Pinpoint the cell where the given text exists, returning its (x, y) midpoint coordinate. 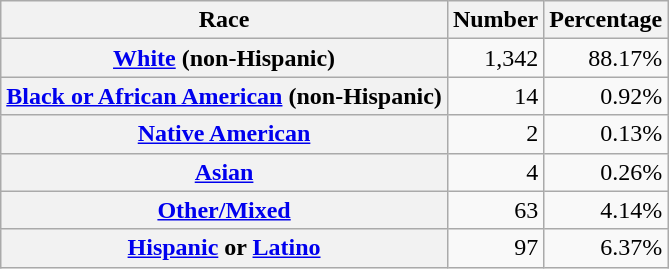
1,342 (495, 58)
Native American (224, 134)
Hispanic or Latino (224, 248)
4 (495, 172)
0.92% (606, 96)
Asian (224, 172)
0.26% (606, 172)
Black or African American (non-Hispanic) (224, 96)
0.13% (606, 134)
14 (495, 96)
Number (495, 20)
63 (495, 210)
6.37% (606, 248)
White (non-Hispanic) (224, 58)
Other/Mixed (224, 210)
Percentage (606, 20)
97 (495, 248)
2 (495, 134)
88.17% (606, 58)
4.14% (606, 210)
Race (224, 20)
